Capture the cell that displays the provided text and extract its [x, y] central coordinate. 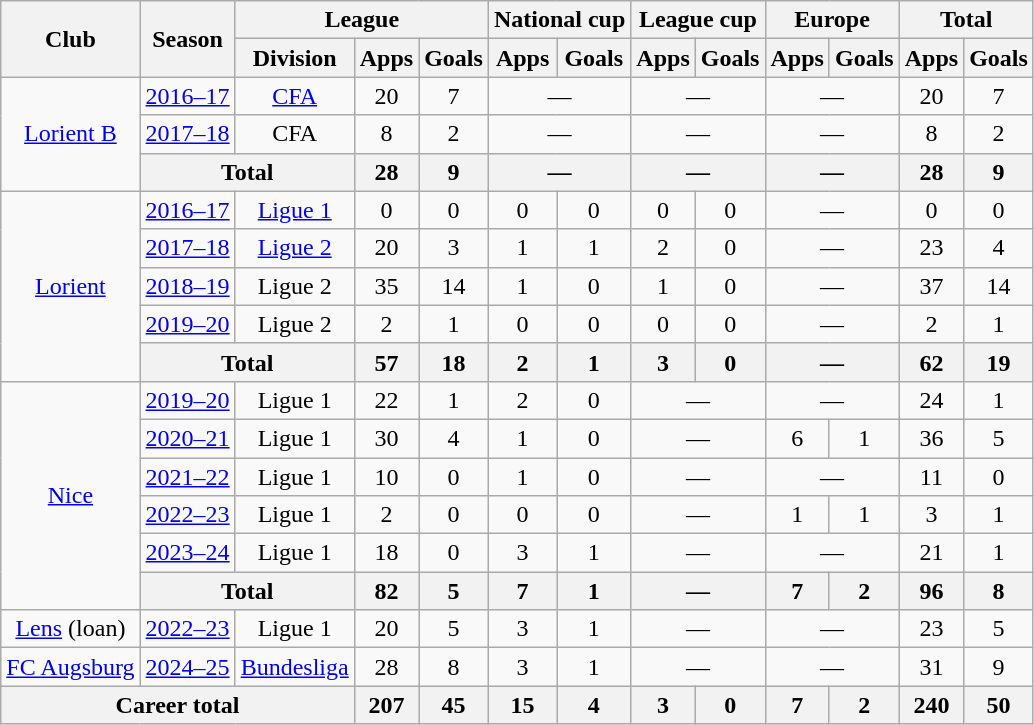
Bundesliga [294, 667]
Nice [70, 495]
96 [931, 591]
2018–19 [188, 286]
30 [386, 438]
FC Augsburg [70, 667]
Lorient B [70, 134]
22 [386, 400]
Division [294, 58]
36 [931, 438]
24 [931, 400]
15 [522, 705]
62 [931, 362]
2021–22 [188, 477]
240 [931, 705]
6 [797, 438]
2024–25 [188, 667]
Europe [832, 20]
League [362, 20]
50 [999, 705]
Club [70, 39]
35 [386, 286]
10 [386, 477]
League cup [698, 20]
Career total [178, 705]
Lens (loan) [70, 629]
31 [931, 667]
57 [386, 362]
2023–24 [188, 553]
Lorient [70, 286]
82 [386, 591]
37 [931, 286]
National cup [559, 20]
11 [931, 477]
45 [454, 705]
2020–21 [188, 438]
Season [188, 39]
207 [386, 705]
21 [931, 553]
19 [999, 362]
